Return the (X, Y) coordinate for the center point of the cell that contains the specified text.  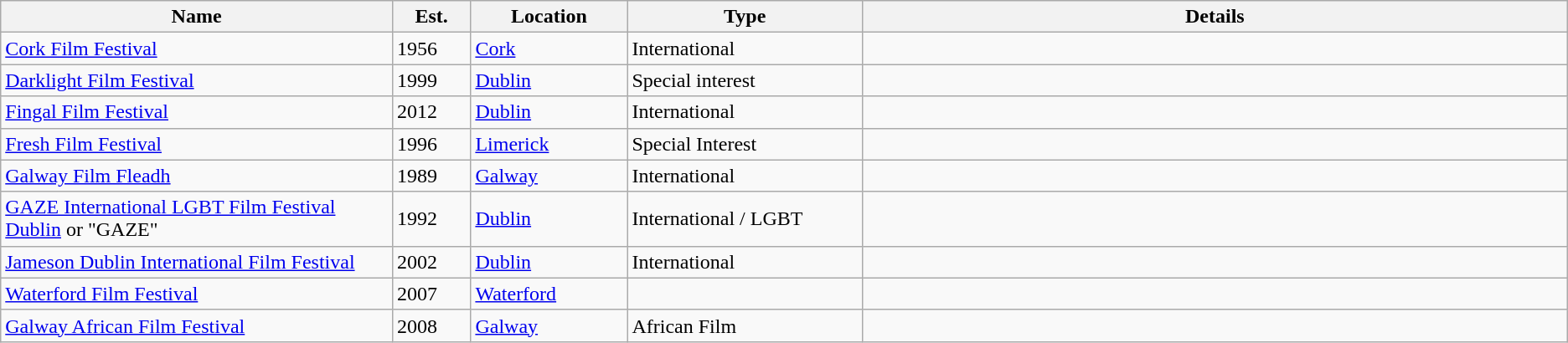
1956 (431, 49)
Limerick (549, 144)
African Film (745, 325)
Waterford Film Festival (197, 294)
1999 (431, 80)
Jameson Dublin International Film Festival (197, 262)
Cork Film Festival (197, 49)
Est. (431, 17)
International / LGBT (745, 219)
Special interest (745, 80)
2008 (431, 325)
GAZE International LGBT Film Festival Dublin or "GAZE" (197, 219)
Location (549, 17)
Darklight Film Festival (197, 80)
Waterford (549, 294)
1989 (431, 176)
Galway Film Fleadh (197, 176)
Special Interest (745, 144)
Type (745, 17)
2012 (431, 112)
1996 (431, 144)
Fingal Film Festival (197, 112)
2002 (431, 262)
Fresh Film Festival (197, 144)
1992 (431, 219)
Cork (549, 49)
Galway African Film Festival (197, 325)
Details (1215, 17)
Name (197, 17)
2007 (431, 294)
